Detect which cell encompasses the target text, then output its (x, y) center coordinate. 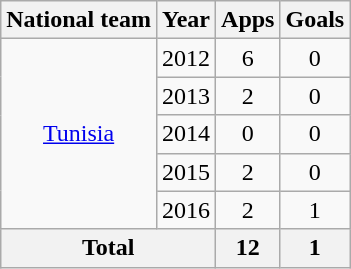
National team (79, 20)
6 (248, 58)
2012 (186, 58)
2014 (186, 134)
Apps (248, 20)
12 (248, 248)
2015 (186, 172)
Goals (315, 20)
Total (108, 248)
Tunisia (79, 134)
2016 (186, 210)
2013 (186, 96)
Year (186, 20)
